Locate the cell with the specified text and output its (X, Y) center coordinate. 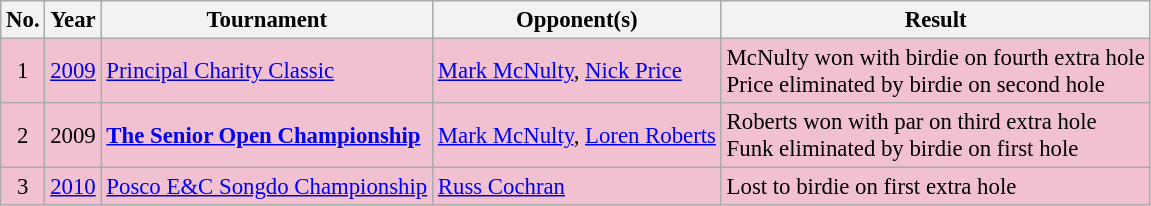
Mark McNulty, Nick Price (578, 72)
McNulty won with birdie on fourth extra holePrice eliminated by birdie on second hole (936, 72)
Principal Charity Classic (266, 72)
No. (23, 20)
Result (936, 20)
Tournament (266, 20)
2 (23, 136)
Mark McNulty, Loren Roberts (578, 136)
The Senior Open Championship (266, 136)
1 (23, 72)
Roberts won with par on third extra holeFunk eliminated by birdie on first hole (936, 136)
Russ Cochran (578, 187)
Lost to birdie on first extra hole (936, 187)
2010 (73, 187)
3 (23, 187)
Opponent(s) (578, 20)
Year (73, 20)
Posco E&C Songdo Championship (266, 187)
